Capture the cell that displays the provided text and extract its [x, y] central coordinate. 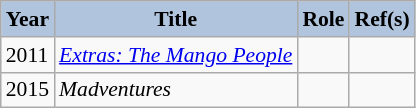
Year [28, 19]
Madventures [176, 90]
2015 [28, 90]
Title [176, 19]
2011 [28, 55]
Role [323, 19]
Extras: The Mango People [176, 55]
Ref(s) [382, 19]
